Search for the cell housing the specified text and yield its (x, y) center coordinate. 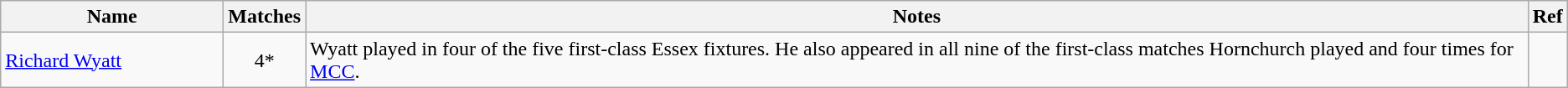
Ref (1548, 17)
Name (112, 17)
Matches (265, 17)
4* (265, 60)
Richard Wyatt (112, 60)
Notes (917, 17)
